Detect which cell encompasses the target text, then output its [X, Y] center coordinate. 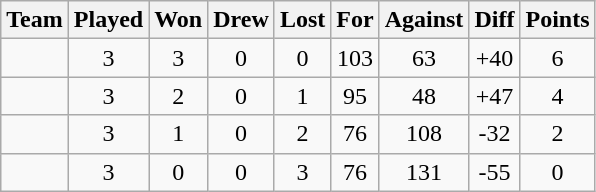
Played [108, 20]
For [355, 20]
108 [424, 134]
Against [424, 20]
63 [424, 58]
+47 [494, 96]
6 [558, 58]
-32 [494, 134]
Points [558, 20]
95 [355, 96]
Won [178, 20]
4 [558, 96]
48 [424, 96]
+40 [494, 58]
Diff [494, 20]
131 [424, 172]
Team [35, 20]
103 [355, 58]
Drew [242, 20]
-55 [494, 172]
Lost [302, 20]
